Output the (X, Y) coordinate of the center of the cell containing the given text.  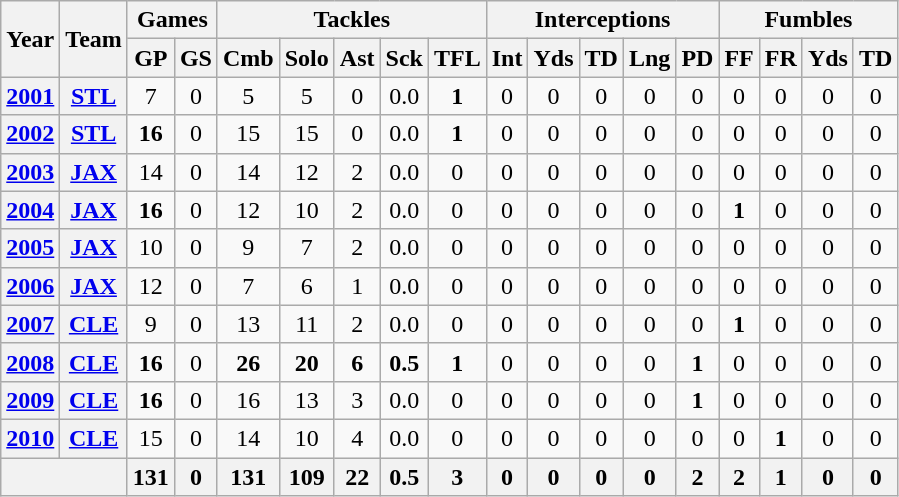
2009 (30, 400)
Int (507, 58)
20 (306, 362)
Tackles (352, 20)
FR (780, 58)
Fumbles (808, 20)
2003 (30, 172)
GS (196, 58)
2005 (30, 248)
2010 (30, 438)
Team (94, 39)
TFL (457, 58)
PD (698, 58)
11 (306, 324)
Sck (404, 58)
2004 (30, 210)
2001 (30, 96)
Lng (649, 58)
2006 (30, 286)
2002 (30, 134)
Games (172, 20)
FF (739, 58)
109 (306, 477)
Interceptions (602, 20)
22 (357, 477)
2008 (30, 362)
2007 (30, 324)
Year (30, 39)
Cmb (248, 58)
GP (150, 58)
4 (357, 438)
26 (248, 362)
Solo (306, 58)
Ast (357, 58)
